Provide the [X, Y] coordinate of the cell's center where the given text is located.  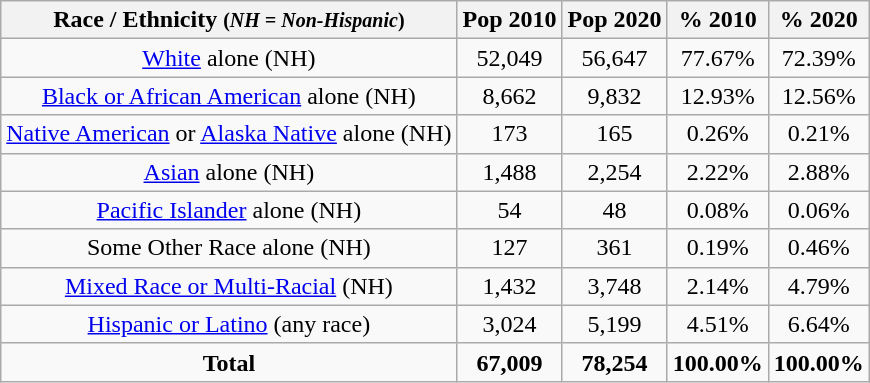
Pop 2020 [614, 20]
67,009 [510, 362]
77.67% [718, 58]
Black or African American alone (NH) [229, 96]
White alone (NH) [229, 58]
361 [614, 248]
Pacific Islander alone (NH) [229, 210]
56,647 [614, 58]
Hispanic or Latino (any race) [229, 324]
72.39% [818, 58]
78,254 [614, 362]
52,049 [510, 58]
54 [510, 210]
4.79% [818, 286]
Mixed Race or Multi-Racial (NH) [229, 286]
Race / Ethnicity (NH = Non-Hispanic) [229, 20]
12.93% [718, 96]
% 2010 [718, 20]
3,748 [614, 286]
Some Other Race alone (NH) [229, 248]
8,662 [510, 96]
48 [614, 210]
3,024 [510, 324]
2,254 [614, 172]
165 [614, 134]
Total [229, 362]
1,488 [510, 172]
Asian alone (NH) [229, 172]
0.06% [818, 210]
12.56% [818, 96]
4.51% [718, 324]
0.26% [718, 134]
173 [510, 134]
6.64% [818, 324]
Native American or Alaska Native alone (NH) [229, 134]
1,432 [510, 286]
2.88% [818, 172]
0.21% [818, 134]
2.22% [718, 172]
0.08% [718, 210]
2.14% [718, 286]
9,832 [614, 96]
Pop 2010 [510, 20]
5,199 [614, 324]
0.19% [718, 248]
% 2020 [818, 20]
127 [510, 248]
0.46% [818, 248]
